Return (X, Y) of the center of cell containing provided text 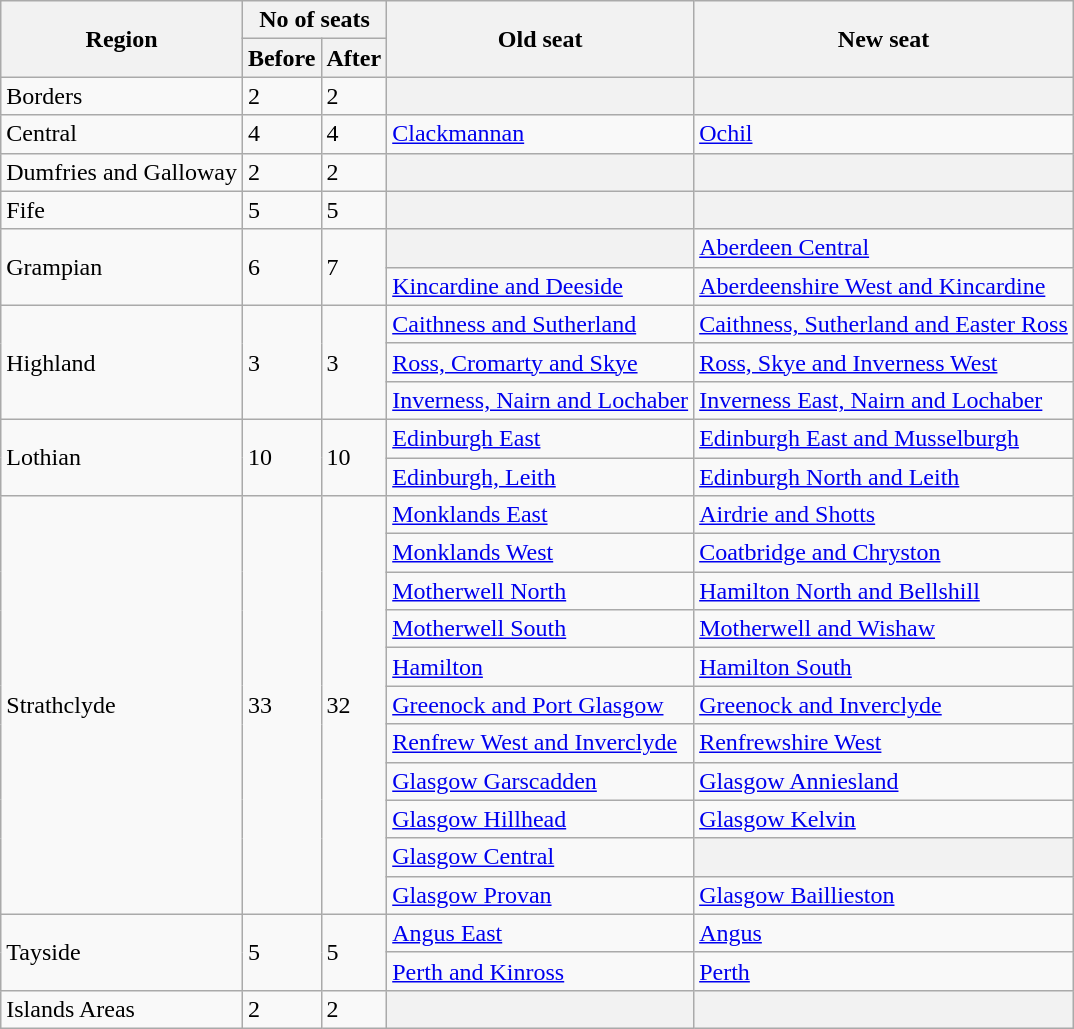
Grampian (122, 267)
Borders (122, 96)
Monklands East (540, 515)
33 (282, 706)
Clackmannan (540, 134)
Edinburgh North and Leith (884, 477)
Coatbridge and Chryston (884, 553)
Caithness, Sutherland and Easter Ross (884, 324)
Greenock and Inverclyde (884, 705)
Kincardine and Deeside (540, 286)
After (354, 58)
Monklands West (540, 553)
Ross, Cromarty and Skye (540, 362)
Motherwell North (540, 591)
Edinburgh East (540, 438)
Glasgow Anniesland (884, 781)
Perth (884, 971)
Lothian (122, 457)
Highland (122, 362)
Ochil (884, 134)
Renfrew West and Inverclyde (540, 743)
Inverness, Nairn and Lochaber (540, 400)
Tayside (122, 952)
Renfrewshire West (884, 743)
Glasgow Garscadden (540, 781)
Fife (122, 210)
Islands Areas (122, 1009)
Aberdeenshire West and Kincardine (884, 286)
Aberdeen Central (884, 248)
Region (122, 39)
Old seat (540, 39)
Angus (884, 933)
Edinburgh East and Musselburgh (884, 438)
Hamilton (540, 667)
Motherwell and Wishaw (884, 629)
Angus East (540, 933)
Glasgow Provan (540, 895)
32 (354, 706)
Perth and Kinross (540, 971)
Caithness and Sutherland (540, 324)
Motherwell South (540, 629)
Strathclyde (122, 706)
6 (282, 267)
Greenock and Port Glasgow (540, 705)
Glasgow Hillhead (540, 819)
Inverness East, Nairn and Lochaber (884, 400)
Hamilton North and Bellshill (884, 591)
Before (282, 58)
Airdrie and Shotts (884, 515)
New seat (884, 39)
Glasgow Kelvin (884, 819)
Edinburgh, Leith (540, 477)
7 (354, 267)
No of seats (314, 20)
Dumfries and Galloway (122, 172)
Glasgow Baillieston (884, 895)
Glasgow Central (540, 857)
Central (122, 134)
Hamilton South (884, 667)
Ross, Skye and Inverness West (884, 362)
